For the text-containing cell, return its midpoint in [X, Y] coordinate format. 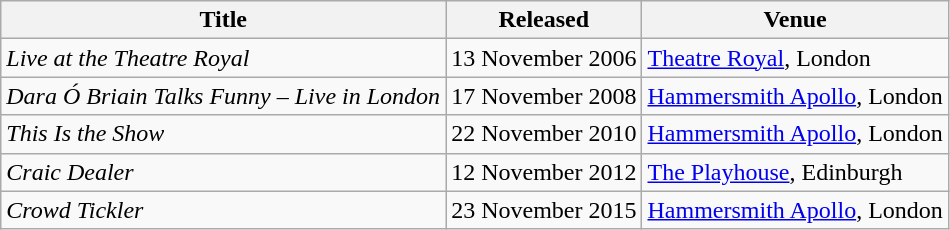
23 November 2015 [544, 210]
17 November 2008 [544, 96]
Crowd Tickler [224, 210]
The Playhouse, Edinburgh [795, 172]
Title [224, 20]
Live at the Theatre Royal [224, 58]
Venue [795, 20]
22 November 2010 [544, 134]
This Is the Show [224, 134]
Dara Ó Briain Talks Funny – Live in London [224, 96]
12 November 2012 [544, 172]
13 November 2006 [544, 58]
Released [544, 20]
Craic Dealer [224, 172]
Theatre Royal, London [795, 58]
